For the text-containing cell, return its midpoint in (X, Y) coordinate format. 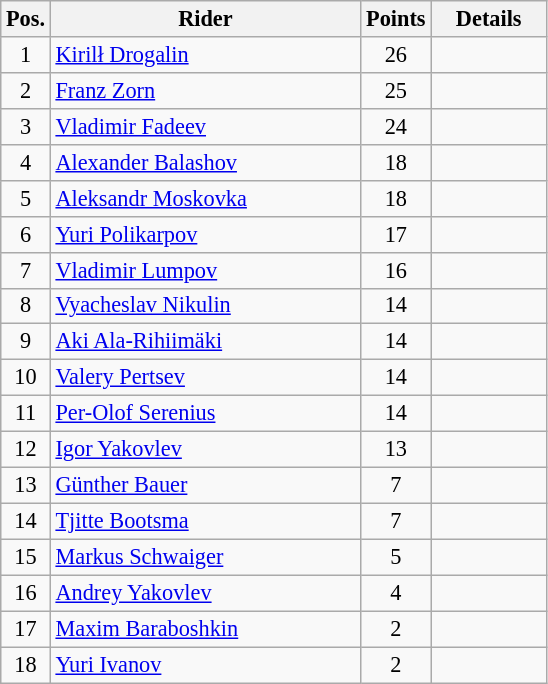
1 (26, 55)
26 (396, 55)
Details (488, 19)
10 (26, 378)
11 (26, 414)
12 (26, 450)
Vladimir Fadeev (205, 126)
Alexander Balashov (205, 162)
Vladimir Lumpov (205, 270)
Yuri Polikarpov (205, 234)
Points (396, 19)
8 (26, 306)
25 (396, 90)
Vyacheslav Nikulin (205, 306)
Valery Pertsev (205, 378)
Yuri Ivanov (205, 665)
3 (26, 126)
Franz Zorn (205, 90)
Tjitte Bootsma (205, 521)
Maxim Baraboshkin (205, 629)
Pos. (26, 19)
Aleksandr Moskovka (205, 198)
15 (26, 557)
24 (396, 126)
Andrey Yakovlev (205, 593)
Aki Ala-Rihiimäki (205, 342)
Per-Olof Serenius (205, 414)
Günther Bauer (205, 485)
9 (26, 342)
Rider (205, 19)
Igor Yakovlev (205, 450)
Kirilł Drogalin (205, 55)
6 (26, 234)
Markus Schwaiger (205, 557)
